Pinpoint the cell where the given text exists, returning its [X, Y] midpoint coordinate. 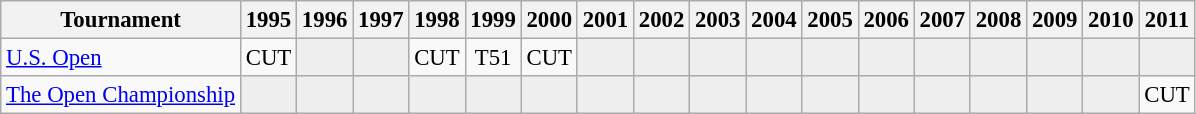
2003 [718, 20]
1998 [437, 20]
2011 [1167, 20]
2001 [605, 20]
T51 [493, 58]
2006 [886, 20]
2009 [1055, 20]
1995 [268, 20]
1996 [325, 20]
2010 [1111, 20]
The Open Championship [121, 95]
2005 [830, 20]
2007 [942, 20]
2002 [661, 20]
Tournament [121, 20]
1997 [381, 20]
U.S. Open [121, 58]
2004 [774, 20]
2008 [998, 20]
1999 [493, 20]
2000 [549, 20]
